From the cell containing the given text, extract its center point as [x, y] coordinate. 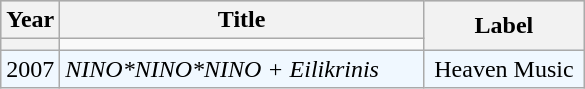
Heaven Music [504, 69]
2007 [30, 69]
NINO*NINO*NINO + Eilikrinis [242, 69]
Label [504, 26]
Year [30, 20]
Title [242, 20]
